Output the (x, y) coordinate of the center of the cell containing the given text.  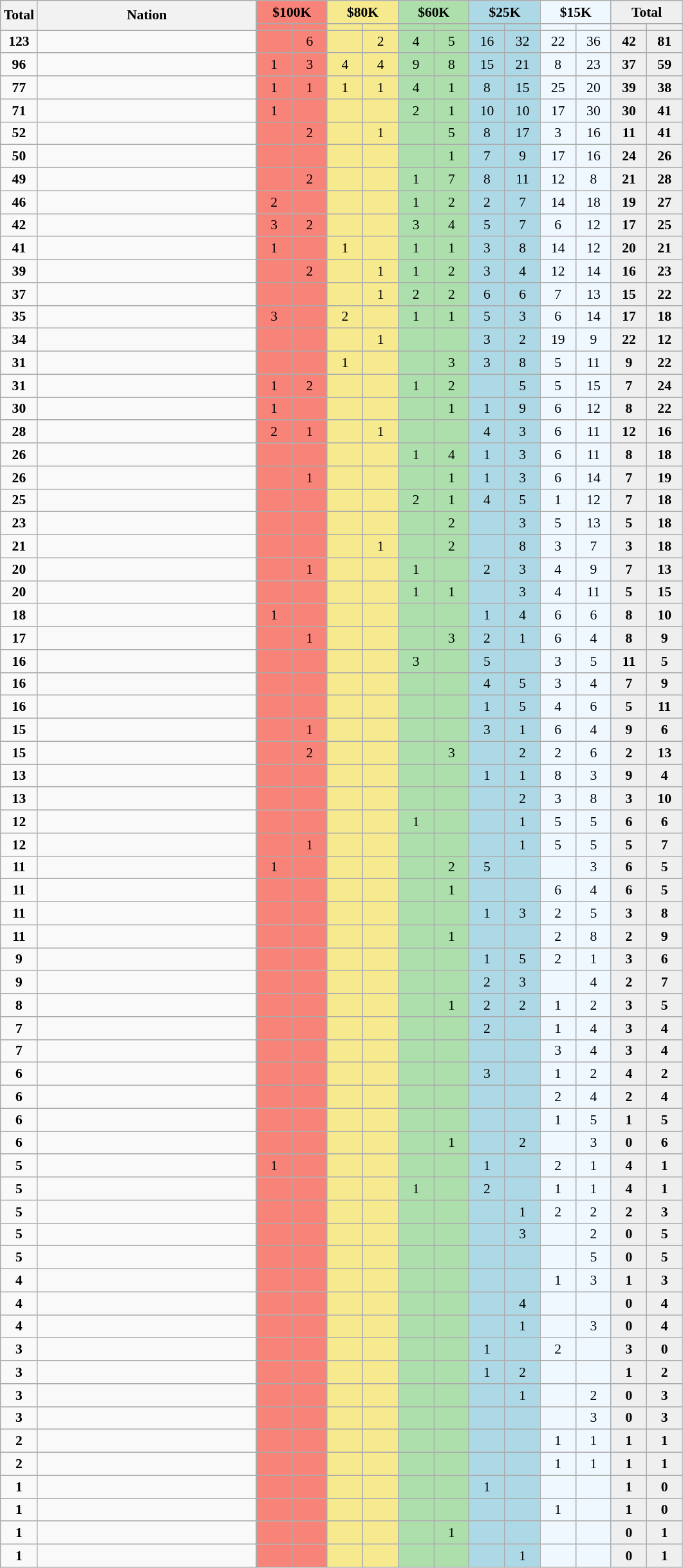
$15K (575, 12)
96 (19, 65)
71 (19, 111)
$80K (362, 12)
52 (19, 133)
34 (19, 340)
38 (664, 88)
50 (19, 156)
32 (523, 42)
36 (594, 42)
35 (19, 317)
59 (664, 65)
49 (19, 180)
123 (19, 42)
46 (19, 202)
Nation (147, 15)
$100K (292, 12)
81 (664, 42)
$60K (434, 12)
27 (664, 202)
$25K (505, 12)
77 (19, 88)
